Scan for the cell matching the given text and deliver its [x, y] coordinate at center. 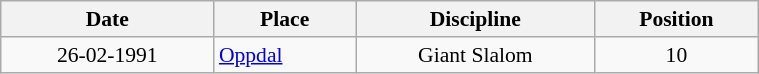
10 [676, 55]
Discipline [476, 19]
Date [108, 19]
Oppdal [285, 55]
Giant Slalom [476, 55]
Position [676, 19]
26-02-1991 [108, 55]
Place [285, 19]
